Return [x, y] of the center of cell containing provided text 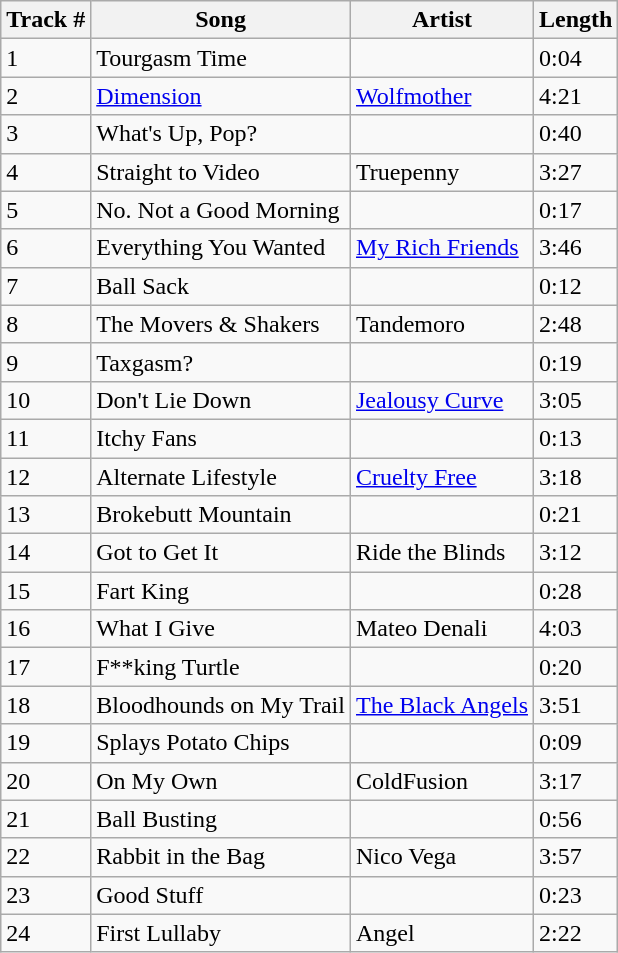
21 [46, 819]
The Black Angels [442, 705]
0:28 [576, 591]
16 [46, 629]
Ride the Blinds [442, 553]
0:13 [576, 438]
0:40 [576, 134]
0:12 [576, 286]
4 [46, 172]
4:03 [576, 629]
6 [46, 248]
Artist [442, 20]
0:09 [576, 743]
3:05 [576, 400]
7 [46, 286]
Brokebutt Mountain [221, 515]
14 [46, 553]
Track # [46, 20]
Itchy Fans [221, 438]
5 [46, 210]
Wolfmother [442, 96]
3:57 [576, 857]
Dimension [221, 96]
3 [46, 134]
15 [46, 591]
12 [46, 477]
18 [46, 705]
ColdFusion [442, 781]
Don't Lie Down [221, 400]
Ball Busting [221, 819]
22 [46, 857]
Fart King [221, 591]
8 [46, 324]
Good Stuff [221, 895]
2:48 [576, 324]
No. Not a Good Morning [221, 210]
Mateo Denali [442, 629]
13 [46, 515]
0:17 [576, 210]
0:21 [576, 515]
2:22 [576, 933]
9 [46, 362]
Tourgasm Time [221, 58]
My Rich Friends [442, 248]
0:23 [576, 895]
3:51 [576, 705]
Straight to Video [221, 172]
The Movers & Shakers [221, 324]
Angel [442, 933]
2 [46, 96]
Song [221, 20]
Jealousy Curve [442, 400]
Alternate Lifestyle [221, 477]
19 [46, 743]
What's Up, Pop? [221, 134]
F**king Turtle [221, 667]
Length [576, 20]
Ball Sack [221, 286]
10 [46, 400]
4:21 [576, 96]
Everything You Wanted [221, 248]
First Lullaby [221, 933]
Tandemoro [442, 324]
17 [46, 667]
Taxgasm? [221, 362]
Truepenny [442, 172]
0:04 [576, 58]
What I Give [221, 629]
Cruelty Free [442, 477]
Nico Vega [442, 857]
Rabbit in the Bag [221, 857]
3:46 [576, 248]
24 [46, 933]
3:18 [576, 477]
11 [46, 438]
1 [46, 58]
On My Own [221, 781]
3:27 [576, 172]
23 [46, 895]
Splays Potato Chips [221, 743]
Got to Get It [221, 553]
0:20 [576, 667]
0:19 [576, 362]
20 [46, 781]
0:56 [576, 819]
3:12 [576, 553]
Bloodhounds on My Trail [221, 705]
3:17 [576, 781]
